Extract the (x, y) coordinate from the center of the cell holding the provided text.  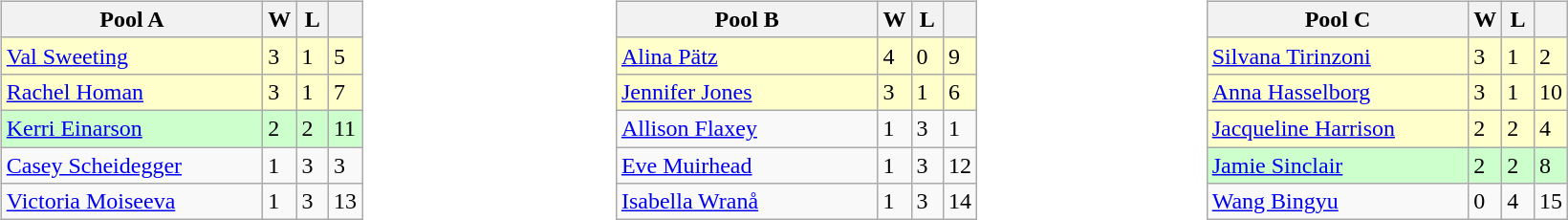
12 (960, 165)
Jennifer Jones (747, 92)
Eve Muirhead (747, 165)
6 (960, 92)
14 (960, 202)
Silvana Tirinzoni (1338, 55)
11 (344, 128)
Pool B (747, 19)
5 (344, 55)
Anna Hasselborg (1338, 92)
8 (1551, 165)
9 (960, 55)
Isabella Wranå (747, 202)
Alina Pätz (747, 55)
Pool C (1338, 19)
15 (1551, 202)
7 (344, 92)
Val Sweeting (132, 55)
13 (344, 202)
Pool A (132, 19)
Wang Bingyu (1338, 202)
Allison Flaxey (747, 128)
Casey Scheidegger (132, 165)
Rachel Homan (132, 92)
Jamie Sinclair (1338, 165)
Victoria Moiseeva (132, 202)
Kerri Einarson (132, 128)
10 (1551, 92)
Jacqueline Harrison (1338, 128)
